Capture the cell that displays the provided text and extract its [x, y] central coordinate. 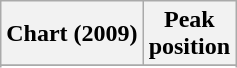
Peakposition [189, 34]
Chart (2009) [72, 34]
